Scan for the cell matching the given text and deliver its [X, Y] coordinate at center. 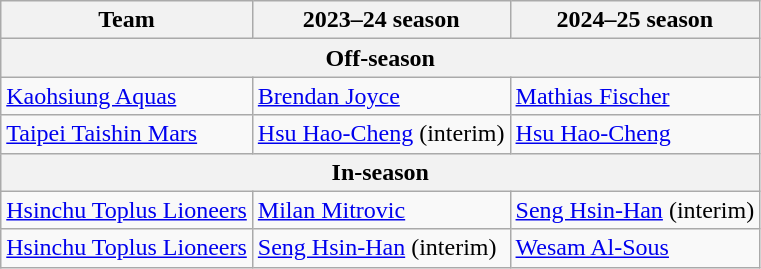
Kaohsiung Aquas [127, 96]
Hsu Hao-Cheng [635, 134]
2023–24 season [381, 20]
Milan Mitrovic [381, 210]
In-season [380, 172]
Mathias Fischer [635, 96]
Wesam Al-Sous [635, 248]
Brendan Joyce [381, 96]
2024–25 season [635, 20]
Team [127, 20]
Hsu Hao-Cheng (interim) [381, 134]
Taipei Taishin Mars [127, 134]
Off-season [380, 58]
